Pinpoint the cell where the given text exists, returning its [x, y] midpoint coordinate. 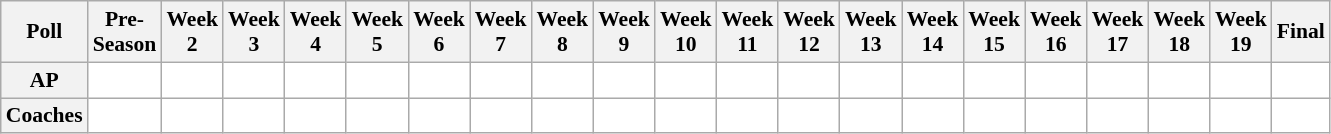
Week17 [1118, 32]
Week7 [501, 32]
Coaches [44, 116]
Week11 [748, 32]
Week4 [316, 32]
Week12 [809, 32]
Week8 [562, 32]
Week19 [1241, 32]
Week16 [1056, 32]
Week2 [192, 32]
Poll [44, 32]
Week18 [1179, 32]
Week5 [377, 32]
Week13 [871, 32]
Pre-Season [125, 32]
Week10 [686, 32]
AP [44, 80]
Week9 [624, 32]
Week15 [994, 32]
Week3 [254, 32]
Week6 [439, 32]
Final [1301, 32]
Week14 [933, 32]
